Search for the cell housing the specified text and yield its [X, Y] center coordinate. 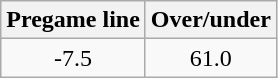
61.0 [210, 58]
Pregame line [74, 20]
-7.5 [74, 58]
Over/under [210, 20]
